Locate the cell with the specified text and output its (x, y) center coordinate. 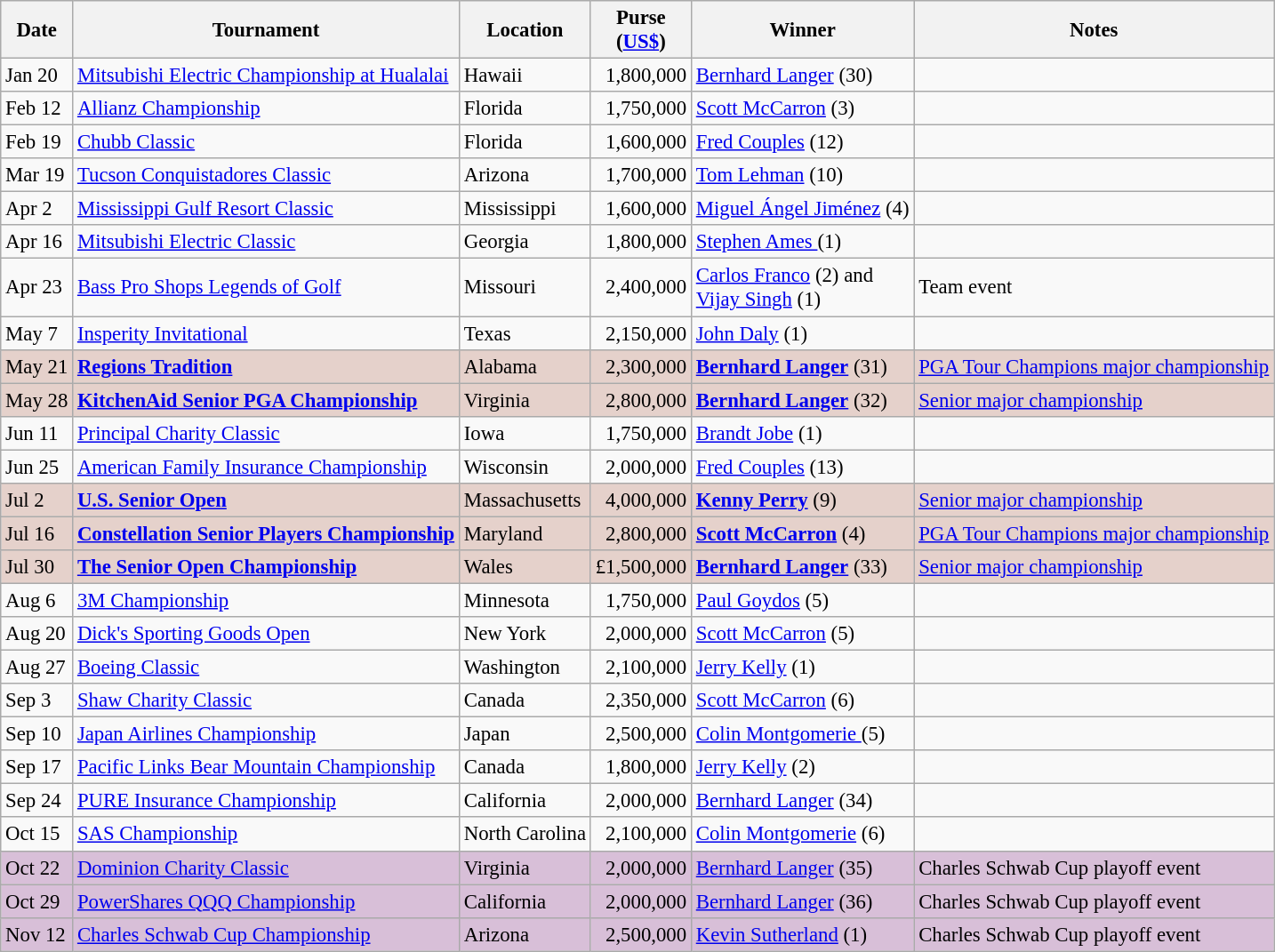
Jerry Kelly (1) (802, 668)
Oct 15 (37, 835)
Scott McCarron (4) (802, 533)
Georgia (525, 243)
Charles Schwab Cup Championship (267, 934)
Bernhard Langer (31) (802, 366)
May 21 (37, 366)
Texas (525, 333)
2,350,000 (640, 700)
2,400,000 (640, 288)
Chubb Classic (267, 142)
Wales (525, 567)
Miguel Ángel Jiménez (4) (802, 209)
Bernhard Langer (30) (802, 76)
Minnesota (525, 600)
2,300,000 (640, 366)
Bernhard Langer (32) (802, 400)
Brandt Jobe (1) (802, 433)
Constellation Senior Players Championship (267, 533)
Tournament (267, 30)
Sep 17 (37, 767)
Sep 3 (37, 700)
£1,500,000 (640, 567)
The Senior Open Championship (267, 567)
Apr 16 (37, 243)
Mar 19 (37, 175)
Mississippi (525, 209)
Sep 24 (37, 801)
PowerShares QQQ Championship (267, 901)
Scott McCarron (3) (802, 108)
Kevin Sutherland (1) (802, 934)
Tom Lehman (10) (802, 175)
Date (37, 30)
Bernhard Langer (35) (802, 868)
Sep 10 (37, 734)
Mississippi Gulf Resort Classic (267, 209)
Aug 6 (37, 600)
Insperity Invitational (267, 333)
Iowa (525, 433)
Maryland (525, 533)
Tucson Conquistadores Classic (267, 175)
Notes (1094, 30)
Jun 25 (37, 467)
Scott McCarron (5) (802, 634)
Jun 11 (37, 433)
Aug 20 (37, 634)
Fred Couples (13) (802, 467)
Jan 20 (37, 76)
Jul 2 (37, 500)
Boeing Classic (267, 668)
Pacific Links Bear Mountain Championship (267, 767)
Hawaii (525, 76)
Fred Couples (12) (802, 142)
Feb 12 (37, 108)
Japan (525, 734)
May 7 (37, 333)
SAS Championship (267, 835)
Purse(US$) (640, 30)
Bass Pro Shops Legends of Golf (267, 288)
Apr 23 (37, 288)
Allianz Championship (267, 108)
Apr 2 (37, 209)
New York (525, 634)
KitchenAid Senior PGA Championship (267, 400)
Alabama (525, 366)
Oct 22 (37, 868)
Jul 16 (37, 533)
Location (525, 30)
Winner (802, 30)
1,700,000 (640, 175)
Shaw Charity Classic (267, 700)
Dominion Charity Classic (267, 868)
Bernhard Langer (36) (802, 901)
Mitsubishi Electric Championship at Hualalai (267, 76)
Kenny Perry (9) (802, 500)
Regions Tradition (267, 366)
Jerry Kelly (2) (802, 767)
Dick's Sporting Goods Open (267, 634)
Japan Airlines Championship (267, 734)
Bernhard Langer (34) (802, 801)
Nov 12 (37, 934)
Stephen Ames (1) (802, 243)
Aug 27 (37, 668)
PURE Insurance Championship (267, 801)
Wisconsin (525, 467)
U.S. Senior Open (267, 500)
2,150,000 (640, 333)
May 28 (37, 400)
Oct 29 (37, 901)
Team event (1094, 288)
Paul Goydos (5) (802, 600)
Carlos Franco (2) and Vijay Singh (1) (802, 288)
American Family Insurance Championship (267, 467)
Jul 30 (37, 567)
Washington (525, 668)
North Carolina (525, 835)
Colin Montgomerie (6) (802, 835)
4,000,000 (640, 500)
Feb 19 (37, 142)
Principal Charity Classic (267, 433)
Mitsubishi Electric Classic (267, 243)
Missouri (525, 288)
Bernhard Langer (33) (802, 567)
Scott McCarron (6) (802, 700)
Massachusetts (525, 500)
Colin Montgomerie (5) (802, 734)
John Daly (1) (802, 333)
3M Championship (267, 600)
